Output the [X, Y] coordinate of the center of the cell containing the given text.  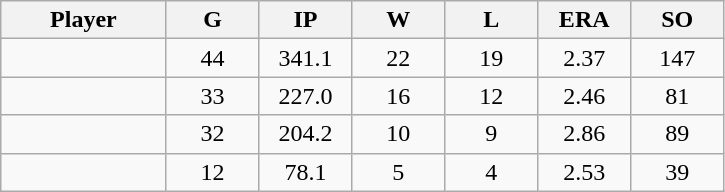
19 [492, 58]
341.1 [306, 58]
4 [492, 172]
G [212, 20]
147 [678, 58]
78.1 [306, 172]
10 [398, 134]
89 [678, 134]
5 [398, 172]
227.0 [306, 96]
22 [398, 58]
Player [84, 20]
9 [492, 134]
33 [212, 96]
IP [306, 20]
16 [398, 96]
81 [678, 96]
44 [212, 58]
204.2 [306, 134]
32 [212, 134]
2.46 [584, 96]
2.53 [584, 172]
L [492, 20]
W [398, 20]
39 [678, 172]
SO [678, 20]
2.86 [584, 134]
ERA [584, 20]
2.37 [584, 58]
